Output the [x, y] coordinate of the center of the cell containing the given text.  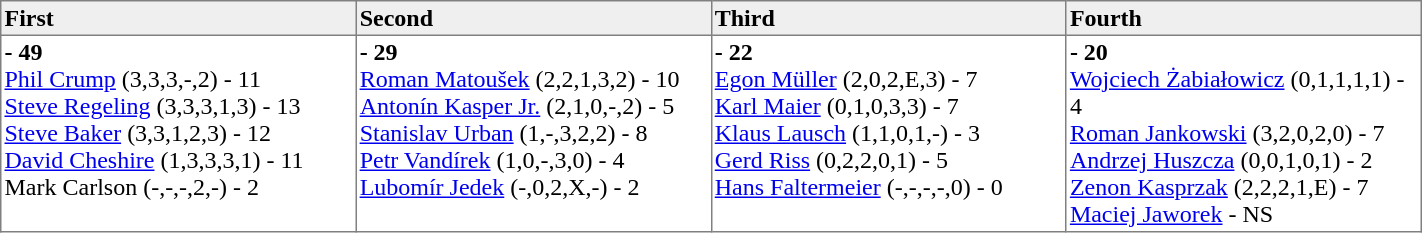
Second [534, 18]
Third [888, 18]
Fourth [1244, 18]
- 22Egon Müller (2,0,2,E,3) - 7 Karl Maier (0,1,0,3,3) - 7 Klaus Lausch (1,1,0,1,-) - 3 Gerd Riss (0,2,2,0,1) - 5 Hans Faltermeier (-,-,-,-,0) - 0 [888, 133]
First [178, 18]
